Pinpoint the cell where the given text exists, returning its [x, y] midpoint coordinate. 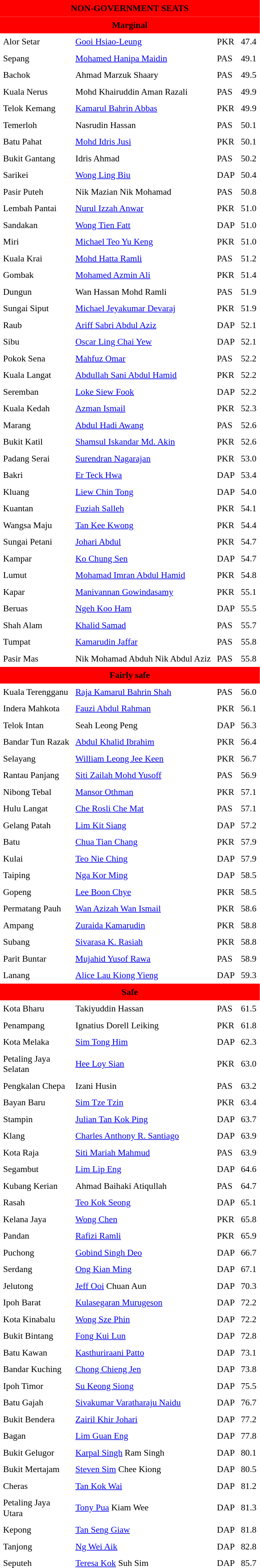
Ngeh Koo Ham [143, 608]
Ipoh Timor [36, 1386]
Pandan [36, 1236]
Permatang Pauh [36, 909]
Wong Ling Biu [143, 175]
Gooi Hsiao-Leung [143, 42]
Azman Ismail [143, 408]
50.8 [248, 191]
Ampang [36, 925]
53.0 [248, 458]
Gobind Singh Deo [143, 1252]
Lee Boon Chye [143, 892]
55.7 [248, 625]
Raja Kamarul Bahrin Shah [143, 692]
Lim Kit Siang [143, 825]
Tan Kok Wai [143, 1486]
63.4 [248, 1102]
Rafizi Ramli [143, 1236]
Seah Leong Peng [143, 725]
Manivannan Gowindasamy [143, 592]
53.4 [248, 475]
Kamarudin Jaffar [143, 642]
82.8 [248, 1546]
77.8 [248, 1436]
Puchong [36, 1252]
Petaling JayaSelatan [36, 1064]
Ipoh Barat [36, 1302]
Fauzi Abdul Rahman [143, 708]
Tan Kee Kwong [143, 525]
Oscar Ling Chai Yew [143, 342]
Su Keong Siong [143, 1386]
Stampin [36, 1119]
Mansor Othman [143, 792]
Kubang Kerian [36, 1186]
Loke Siew Fook [143, 391]
Sivarasa K. Rasiah [143, 942]
Bayan Baru [36, 1102]
Bakri [36, 475]
Sim Tze Tzin [143, 1102]
Nasrudin Hassan [143, 125]
Tanjong [36, 1546]
80.1 [248, 1452]
Alor Setar [36, 42]
Sibu [36, 342]
Kapar [36, 592]
Wong Sze Phin [143, 1319]
Ignatius Dorell Leiking [143, 1025]
73.1 [248, 1352]
NON-GOVERNMENT SEATS [130, 8]
58.6 [248, 909]
Karpal Singh Ram Singh [143, 1452]
58.9 [248, 958]
Subang [36, 942]
Batu Gajah [36, 1403]
Abdul Khalid Ibrahim [143, 742]
77.2 [248, 1419]
Nga Kor Ming [143, 875]
Kamarul Bahrin Abbas [143, 108]
Kulai [36, 858]
Mohd Idris Jusi [143, 142]
59.3 [248, 975]
Mohamad Imran Abdul Hamid [143, 575]
66.7 [248, 1252]
Batu [36, 842]
55.1 [248, 592]
Bukit Bintang [36, 1336]
Nibong Tebal [36, 792]
Ko Chung Sen [143, 558]
Pokok Sena [36, 358]
64.6 [248, 1169]
Ahmad Marzuk Shaary [143, 75]
Gopeng [36, 892]
Mohd Khairuddin Aman Razali [143, 91]
65.9 [248, 1236]
Sim Tong Him [143, 1042]
Segambut [36, 1169]
Petaling JayaUtara [36, 1508]
75.5 [248, 1386]
Mohamed Azmin Ali [143, 275]
Johari Abdul [143, 542]
Abdul Hadi Awang [143, 425]
56.9 [248, 775]
Bukit Bendera [36, 1419]
72.8 [248, 1336]
70.3 [248, 1286]
Sungai Siput [36, 308]
63.0 [248, 1064]
Marginal [130, 25]
81.8 [248, 1530]
Bukit Katil [36, 442]
Kulasegaran Murugeson [143, 1302]
Beruas [36, 608]
Siti Zailah Mohd Yusoff [143, 775]
Raub [36, 325]
Pengkalan Chepa [36, 1086]
Julian Tan Kok Ping [143, 1119]
Wan Azizah Wan Ismail [143, 909]
Lanang [36, 975]
Pasir Puteh [36, 191]
63.2 [248, 1086]
Gombak [36, 275]
Bachok [36, 75]
Marang [36, 425]
65.8 [248, 1219]
50.4 [248, 175]
Batu Pahat [36, 142]
Teo Kok Seong [143, 1202]
Bandar Tun Razak [36, 742]
Hee Loy Sian [143, 1064]
Bukit Gelugor [36, 1452]
Kota Bharu [36, 1009]
47.4 [248, 42]
Ng Wei Aik [143, 1546]
Surendran Nagarajan [143, 458]
52.3 [248, 408]
Wong Tien Fatt [143, 225]
Zuraida Kamarudin [143, 925]
81.3 [248, 1508]
Mahfuz Omar [143, 358]
49.5 [248, 75]
Rantau Panjang [36, 775]
54.1 [248, 508]
Nik Mazian Nik Mohamad [143, 191]
Takiyuddin Hassan [143, 1009]
Kota Melaka [36, 1042]
Fuziah Salleh [143, 508]
76.7 [248, 1403]
Steven Sim Chee Kiong [143, 1469]
Penampang [36, 1025]
Fairly safe [130, 675]
Lim Guan Eng [143, 1436]
Shah Alam [36, 625]
80.5 [248, 1469]
Izani Husin [143, 1086]
Abdullah Sani Abdul Hamid [143, 375]
Chua Tian Chang [143, 842]
65.1 [248, 1202]
Indera Mahkota [36, 708]
Hulu Langat [36, 808]
Serdang [36, 1269]
Mohamed Hanipa Maidin [143, 58]
54.4 [248, 525]
56.3 [248, 725]
Sungai Petani [36, 542]
Teo Nie Ching [143, 858]
Nurul Izzah Anwar [143, 208]
Kuala Kedah [36, 408]
54.8 [248, 575]
Temerloh [36, 125]
Siti Mariah Mahmud [143, 1152]
Parit Buntar [36, 958]
81.2 [248, 1486]
61.5 [248, 1009]
Kuantan [36, 508]
Lembah Pantai [36, 208]
Rasah [36, 1202]
Tan Seng Giaw [143, 1530]
Fong Kui Lun [143, 1336]
Sivakumar Varatharaju Naidu [143, 1403]
Kasthuriraani Patto [143, 1352]
Bagan [36, 1436]
62.3 [248, 1042]
Sandakan [36, 225]
Telok Kemang [36, 108]
67.1 [248, 1269]
Bukit Gantang [36, 158]
Nik Mohamad Abduh Nik Abdul Aziz [143, 658]
Seremban [36, 391]
64.7 [248, 1186]
54.0 [248, 492]
51.4 [248, 275]
Shamsul Iskandar Md. Akin [143, 442]
Er Teck Hwa [143, 475]
Selayang [36, 758]
Pasir Mas [36, 658]
57.2 [248, 825]
Sepang [36, 58]
Ahmad Baihaki Atiqullah [143, 1186]
Liew Chin Tong [143, 492]
Lumut [36, 575]
Michael Teo Yu Keng [143, 242]
Padang Serai [36, 458]
Ong Kian Ming [143, 1269]
Kota Raja [36, 1152]
Jelutong [36, 1286]
Wangsa Maju [36, 525]
Wong Chen [143, 1219]
Batu Kawan [36, 1352]
Kota Kinabalu [36, 1319]
Bukit Mertajam [36, 1469]
Kuala Nerus [36, 91]
Kampar [36, 558]
Miri [36, 242]
56.4 [248, 742]
Tony Pua Kiam Wee [143, 1508]
Kepong [36, 1530]
61.8 [248, 1025]
Kuala Krai [36, 258]
56.7 [248, 758]
Mujahid Yusof Rawa [143, 958]
Chong Chieng Jen [143, 1369]
73.8 [248, 1369]
Alice Lau Kiong Yieng [143, 975]
49.1 [248, 58]
Ariff Sabri Abdul Aziz [143, 325]
Taiping [36, 875]
50.2 [248, 158]
Sarikei [36, 175]
Mohd Hatta Ramli [143, 258]
Safe [130, 992]
Bandar Kuching [36, 1369]
Gelang Patah [36, 825]
Telok Intan [36, 725]
56.0 [248, 692]
Tumpat [36, 642]
Klang [36, 1136]
51.2 [248, 258]
Charles Anthony R. Santiago [143, 1136]
Michael Jeyakumar Devaraj [143, 308]
Lim Lip Eng [143, 1169]
63.7 [248, 1119]
Kelana Jaya [36, 1219]
Che Rosli Che Mat [143, 808]
Kluang [36, 492]
Cheras [36, 1486]
William Leong Jee Keen [143, 758]
Wan Hassan Mohd Ramli [143, 291]
Dungun [36, 291]
Jeff Ooi Chuan Aun [143, 1286]
Khalid Samad [143, 625]
55.5 [248, 608]
Kuala Terengganu [36, 692]
Idris Ahmad [143, 158]
Kuala Langat [36, 375]
56.1 [248, 708]
Zairil Khir Johari [143, 1419]
